Provide the (x, y) coordinate of the cell's center where the given text is located.  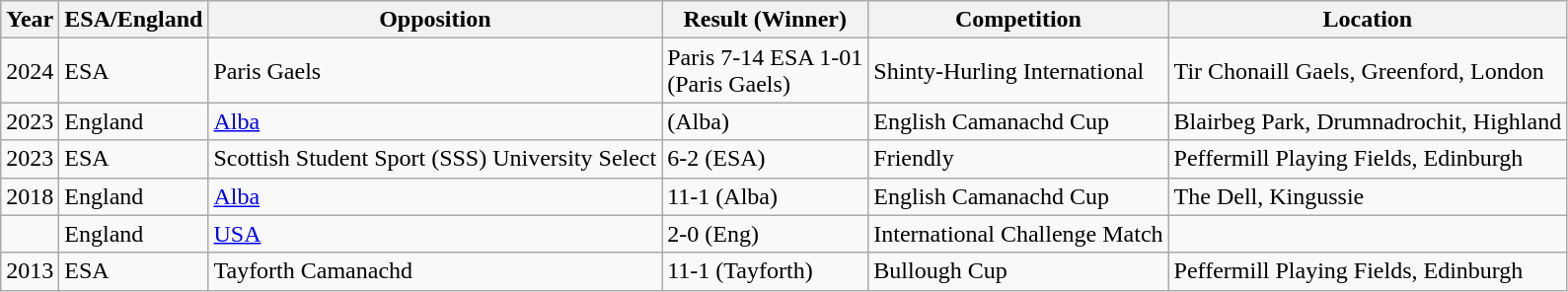
6-2 (ESA) (766, 159)
2018 (30, 196)
11-1 (Alba) (766, 196)
Bullough Cup (1018, 271)
ESA/England (134, 20)
Year (30, 20)
Result (Winner) (766, 20)
Scottish Student Sport (SSS) University Select (435, 159)
Tayforth Camanachd (435, 271)
International Challenge Match (1018, 234)
2024 (30, 71)
The Dell, Kingussie (1368, 196)
(Alba) (766, 121)
2-0 (Eng) (766, 234)
Blairbeg Park, Drumnadrochit, Highland (1368, 121)
Competition (1018, 20)
2013 (30, 271)
11-1 (Tayforth) (766, 271)
USA (435, 234)
Opposition (435, 20)
Friendly (1018, 159)
Paris 7-14 ESA 1-01(Paris Gaels) (766, 71)
Paris Gaels (435, 71)
Shinty-Hurling International (1018, 71)
Tir Chonaill Gaels, Greenford, London (1368, 71)
Location (1368, 20)
